Provide the [X, Y] coordinate of the cell's center where the given text is located.  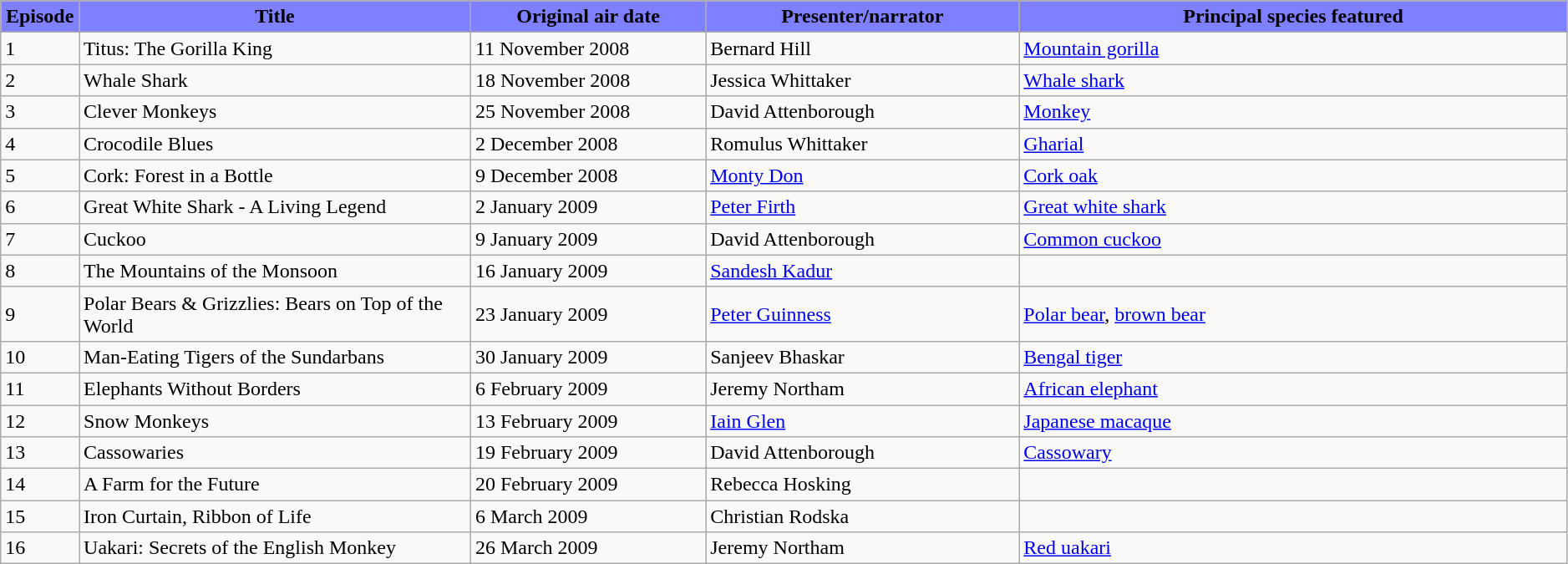
Monty Don [862, 175]
Bernard Hill [862, 48]
1 [40, 48]
Japanese macaque [1293, 420]
Peter Firth [862, 207]
13 February 2009 [588, 420]
Title [276, 17]
9 December 2008 [588, 175]
9 [40, 314]
Cassowary [1293, 453]
16 January 2009 [588, 271]
Great White Shark - A Living Legend [276, 207]
African elephant [1293, 389]
Polar bear, brown bear [1293, 314]
Snow Monkeys [276, 420]
Cork oak [1293, 175]
Titus: The Gorilla King [276, 48]
3 [40, 112]
Whale shark [1293, 80]
Peter Guinness [862, 314]
19 February 2009 [588, 453]
Man-Eating Tigers of the Sundarbans [276, 357]
Uakari: Secrets of the English Monkey [276, 548]
Romulus Whittaker [862, 144]
7 [40, 239]
Elephants Without Borders [276, 389]
2 [40, 80]
11 November 2008 [588, 48]
Episode [40, 17]
Great white shark [1293, 207]
2 January 2009 [588, 207]
15 [40, 516]
10 [40, 357]
A Farm for the Future [276, 485]
Red uakari [1293, 548]
6 February 2009 [588, 389]
Crocodile Blues [276, 144]
Christian Rodska [862, 516]
Iain Glen [862, 420]
Monkey [1293, 112]
Cassowaries [276, 453]
13 [40, 453]
20 February 2009 [588, 485]
4 [40, 144]
Sanjeev Bhaskar [862, 357]
18 November 2008 [588, 80]
23 January 2009 [588, 314]
14 [40, 485]
6 March 2009 [588, 516]
8 [40, 271]
Rebecca Hosking [862, 485]
6 [40, 207]
Cork: Forest in a Bottle [276, 175]
Iron Curtain, Ribbon of Life [276, 516]
Polar Bears & Grizzlies: Bears on Top of the World [276, 314]
Cuckoo [276, 239]
Gharial [1293, 144]
Jessica Whittaker [862, 80]
9 January 2009 [588, 239]
Presenter/narrator [862, 17]
11 [40, 389]
5 [40, 175]
Original air date [588, 17]
Bengal tiger [1293, 357]
Whale Shark [276, 80]
Sandesh Kadur [862, 271]
26 March 2009 [588, 548]
25 November 2008 [588, 112]
Mountain gorilla [1293, 48]
The Mountains of the Monsoon [276, 271]
16 [40, 548]
30 January 2009 [588, 357]
2 December 2008 [588, 144]
Principal species featured [1293, 17]
Clever Monkeys [276, 112]
Common cuckoo [1293, 239]
12 [40, 420]
